Capture the cell that displays the provided text and extract its [x, y] central coordinate. 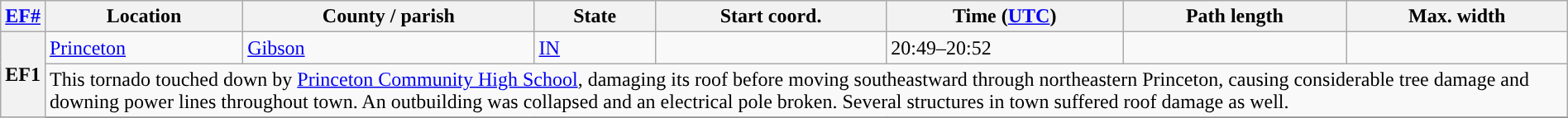
IN [595, 48]
Path length [1236, 17]
Start coord. [771, 17]
Gibson [389, 48]
County / parish [389, 17]
Time (UTC) [1005, 17]
Location [144, 17]
Princeton [144, 48]
State [595, 17]
EF1 [23, 74]
20:49–20:52 [1005, 48]
Max. width [1457, 17]
EF# [23, 17]
